Find where the given text appears and provide that cell's center as [x, y] coordinate. 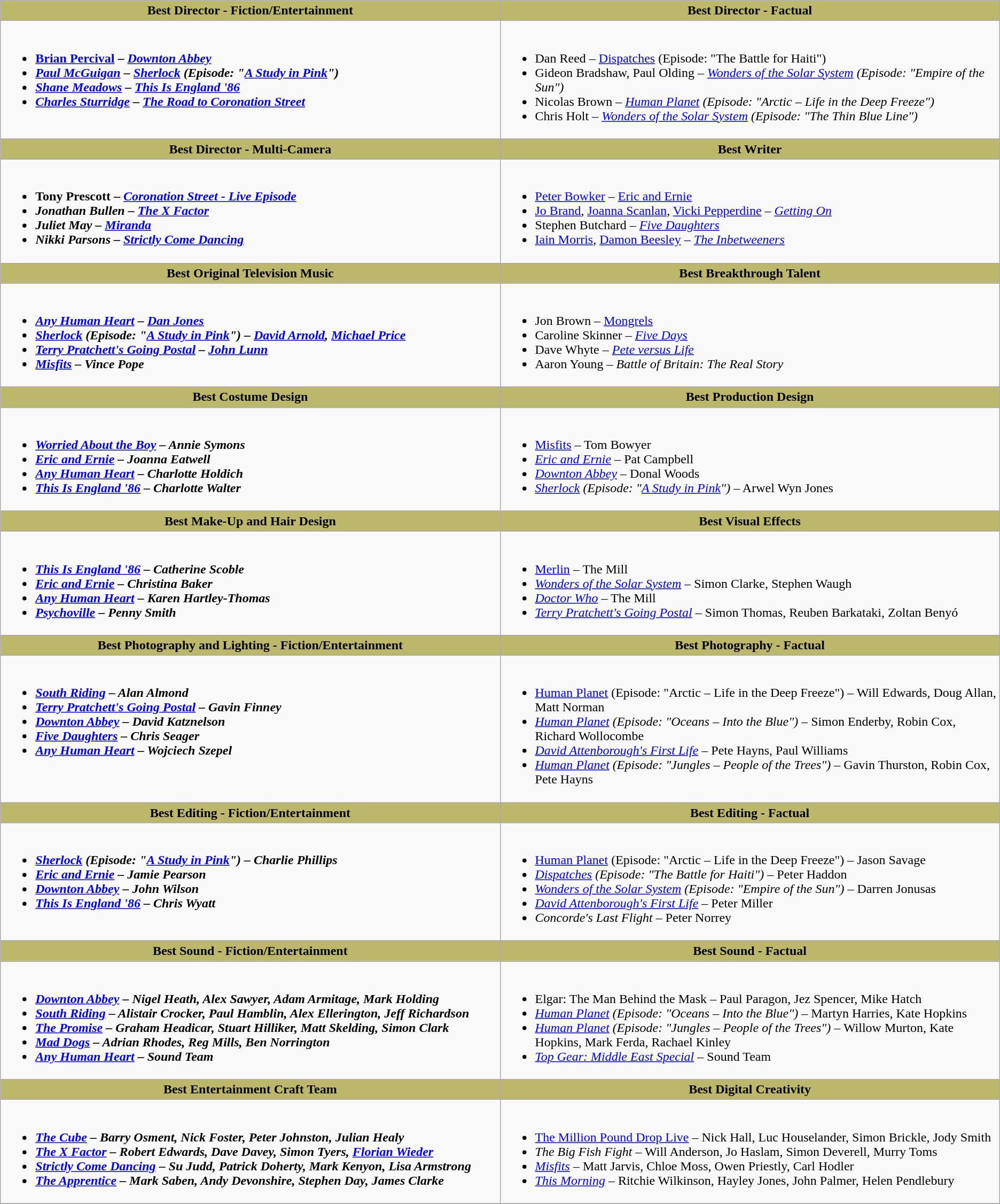
Best Make-Up and Hair Design [250, 521]
Best Writer [750, 149]
Best Director - Multi-Camera [250, 149]
Jon Brown – MongrelsCaroline Skinner – Five DaysDave Whyte – Pete versus LifeAaron Young – Battle of Britain: The Real Story [750, 335]
Best Visual Effects [750, 521]
Tony Prescott – Coronation Street - Live EpisodeJonathan Bullen – The X FactorJuliet May – MirandaNikki Parsons – Strictly Come Dancing [250, 211]
Best Production Design [750, 397]
Best Breakthrough Talent [750, 273]
Worried About the Boy – Annie SymonsEric and Ernie – Joanna EatwellAny Human Heart – Charlotte HoldichThis Is England '86 – Charlotte Walter [250, 459]
Best Sound - Fiction/Entertainment [250, 951]
Best Editing - Fiction/Entertainment [250, 813]
Best Editing - Factual [750, 813]
Best Costume Design [250, 397]
Best Sound - Factual [750, 951]
Best Photography - Factual [750, 645]
Best Entertainment Craft Team [250, 1090]
Best Director - Factual [750, 11]
Best Original Television Music [250, 273]
Misfits – Tom BowyerEric and Ernie – Pat CampbellDownton Abbey – Donal WoodsSherlock (Episode: "A Study in Pink") – Arwel Wyn Jones [750, 459]
Best Digital Creativity [750, 1090]
This Is England '86 – Catherine ScobleEric and Ernie – Christina BakerAny Human Heart – Karen Hartley-ThomasPsychoville – Penny Smith [250, 583]
Best Director - Fiction/Entertainment [250, 11]
Best Photography and Lighting - Fiction/Entertainment [250, 645]
Sherlock (Episode: "A Study in Pink") – Charlie PhillipsEric and Ernie – Jamie PearsonDownton Abbey – John WilsonThis Is England '86 – Chris Wyatt [250, 882]
